For the text-containing cell, return its midpoint in [X, Y] coordinate format. 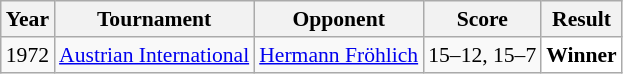
Tournament [154, 19]
15–12, 15–7 [482, 55]
Opponent [338, 19]
Hermann Fröhlich [338, 55]
Score [482, 19]
Austrian International [154, 55]
Winner [582, 55]
Result [582, 19]
1972 [28, 55]
Year [28, 19]
